Scan for the cell matching the given text and deliver its [x, y] coordinate at center. 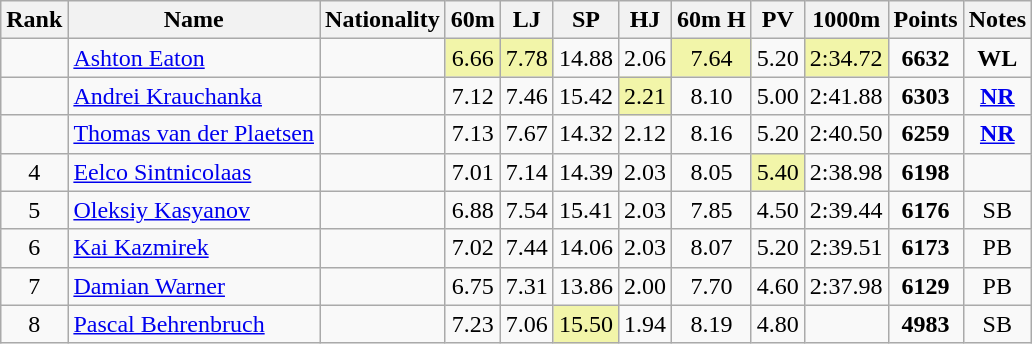
7.70 [712, 286]
Oleksiy Kasyanov [194, 210]
60m H [712, 20]
6198 [926, 172]
Kai Kazmirek [194, 248]
Pascal Behrenbruch [194, 324]
6.75 [472, 286]
4 [34, 172]
5.00 [778, 96]
7 [34, 286]
14.06 [586, 248]
Notes [997, 20]
7.46 [526, 96]
Ashton Eaton [194, 58]
14.88 [586, 58]
SP [586, 20]
7.78 [526, 58]
8.16 [712, 134]
6176 [926, 210]
HJ [644, 20]
15.50 [586, 324]
4.60 [778, 286]
7.13 [472, 134]
14.32 [586, 134]
8.05 [712, 172]
1000m [846, 20]
Points [926, 20]
Andrei Krauchanka [194, 96]
6259 [926, 134]
14.39 [586, 172]
6 [34, 248]
2:34.72 [846, 58]
7.44 [526, 248]
Name [194, 20]
1.94 [644, 324]
LJ [526, 20]
4.80 [778, 324]
2.12 [644, 134]
7.12 [472, 96]
6.66 [472, 58]
4.50 [778, 210]
7.02 [472, 248]
Thomas van der Plaetsen [194, 134]
2:40.50 [846, 134]
7.23 [472, 324]
8.10 [712, 96]
6129 [926, 286]
Nationality [383, 20]
2:39.44 [846, 210]
7.01 [472, 172]
Damian Warner [194, 286]
6632 [926, 58]
6173 [926, 248]
7.06 [526, 324]
Eelco Sintnicolaas [194, 172]
8 [34, 324]
15.42 [586, 96]
60m [472, 20]
13.86 [586, 286]
Rank [34, 20]
7.64 [712, 58]
2:37.98 [846, 286]
2:38.98 [846, 172]
6303 [926, 96]
8.19 [712, 324]
15.41 [586, 210]
5 [34, 210]
2.21 [644, 96]
8.07 [712, 248]
6.88 [472, 210]
7.54 [526, 210]
7.31 [526, 286]
5.40 [778, 172]
2.06 [644, 58]
2:41.88 [846, 96]
WL [997, 58]
2.00 [644, 286]
7.14 [526, 172]
7.85 [712, 210]
2:39.51 [846, 248]
7.67 [526, 134]
PV [778, 20]
4983 [926, 324]
